For the text-containing cell, return its midpoint in (x, y) coordinate format. 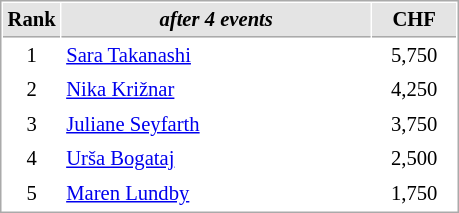
CHF (414, 20)
3 (32, 124)
after 4 events (216, 20)
Juliane Seyfarth (216, 124)
4,250 (414, 90)
Urša Bogataj (216, 158)
Rank (32, 20)
5 (32, 194)
Sara Takanashi (216, 56)
1,750 (414, 194)
Maren Lundby (216, 194)
3,750 (414, 124)
5,750 (414, 56)
4 (32, 158)
2 (32, 90)
Nika Križnar (216, 90)
1 (32, 56)
2,500 (414, 158)
